Output the (x, y) coordinate of the center of the cell containing the given text.  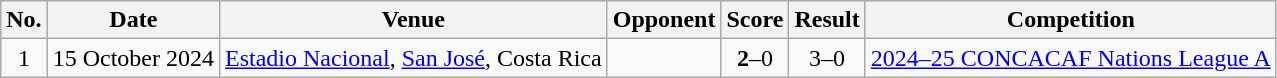
Estadio Nacional, San José, Costa Rica (414, 58)
No. (24, 20)
Score (755, 20)
Competition (1070, 20)
Date (133, 20)
2–0 (755, 58)
2024–25 CONCACAF Nations League A (1070, 58)
Venue (414, 20)
Opponent (664, 20)
15 October 2024 (133, 58)
Result (827, 20)
3–0 (827, 58)
1 (24, 58)
